From the cell containing the given text, extract its center point as (X, Y) coordinate. 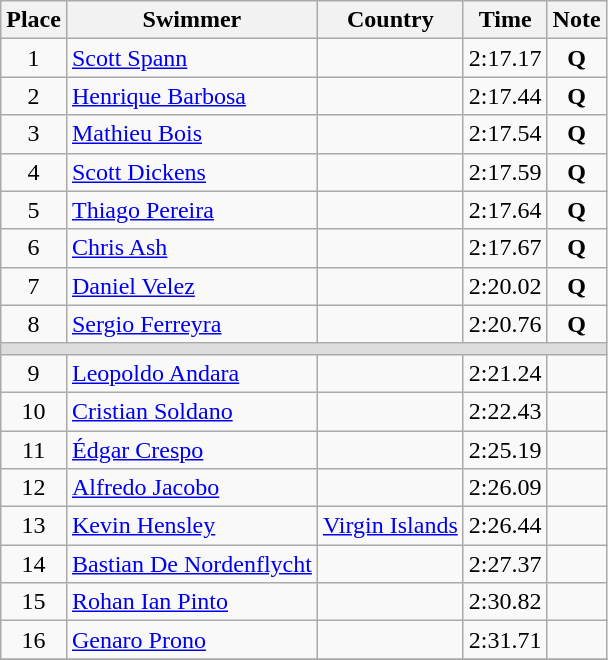
2:26.44 (505, 526)
2:17.64 (505, 210)
Kevin Hensley (192, 526)
16 (34, 640)
Bastian De Nordenflycht (192, 564)
14 (34, 564)
Leopoldo Andara (192, 373)
Rohan Ian Pinto (192, 602)
1 (34, 58)
2:20.76 (505, 324)
2:17.59 (505, 172)
4 (34, 172)
Henrique Barbosa (192, 96)
6 (34, 248)
11 (34, 449)
Place (34, 20)
Time (505, 20)
Édgar Crespo (192, 449)
2:30.82 (505, 602)
3 (34, 134)
2:25.19 (505, 449)
Scott Spann (192, 58)
7 (34, 286)
Mathieu Bois (192, 134)
Sergio Ferreyra (192, 324)
8 (34, 324)
Country (390, 20)
2:21.24 (505, 373)
Genaro Prono (192, 640)
Swimmer (192, 20)
2 (34, 96)
2:17.17 (505, 58)
2:31.71 (505, 640)
13 (34, 526)
2:17.67 (505, 248)
5 (34, 210)
2:22.43 (505, 411)
2:20.02 (505, 286)
9 (34, 373)
2:26.09 (505, 488)
10 (34, 411)
Scott Dickens (192, 172)
Thiago Pereira (192, 210)
2:27.37 (505, 564)
Virgin Islands (390, 526)
Cristian Soldano (192, 411)
2:17.54 (505, 134)
Daniel Velez (192, 286)
Chris Ash (192, 248)
Alfredo Jacobo (192, 488)
Note (576, 20)
15 (34, 602)
12 (34, 488)
2:17.44 (505, 96)
